Find where the given text appears and provide that cell's center as (x, y) coordinate. 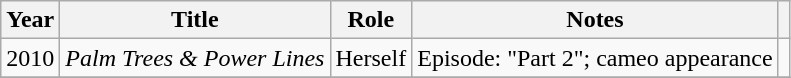
Herself (371, 58)
Title (195, 20)
2010 (30, 58)
Year (30, 20)
Palm Trees & Power Lines (195, 58)
Episode: "Part 2"; cameo appearance (596, 58)
Role (371, 20)
Notes (596, 20)
